Return the [x, y] coordinate for the center point of the cell that contains the specified text.  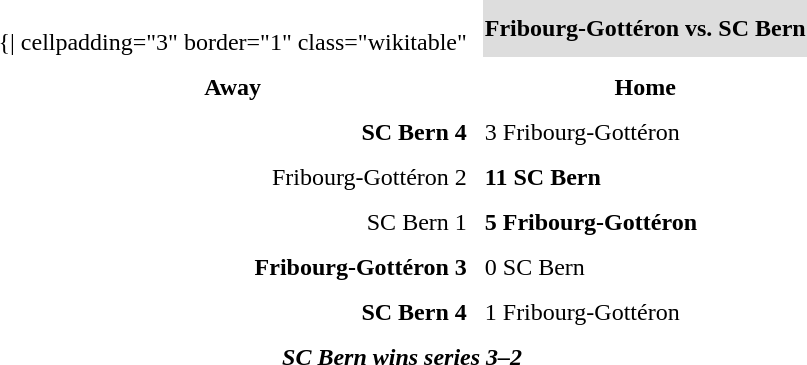
0 SC Bern [645, 267]
11 SC Bern [645, 177]
Fribourg-Gottéron vs. SC Bern [645, 28]
5 Fribourg-Gottéron [645, 222]
1 Fribourg-Gottéron [645, 312]
3 Fribourg-Gottéron [645, 132]
Home [645, 87]
